Pinpoint the cell where the given text exists, returning its [X, Y] midpoint coordinate. 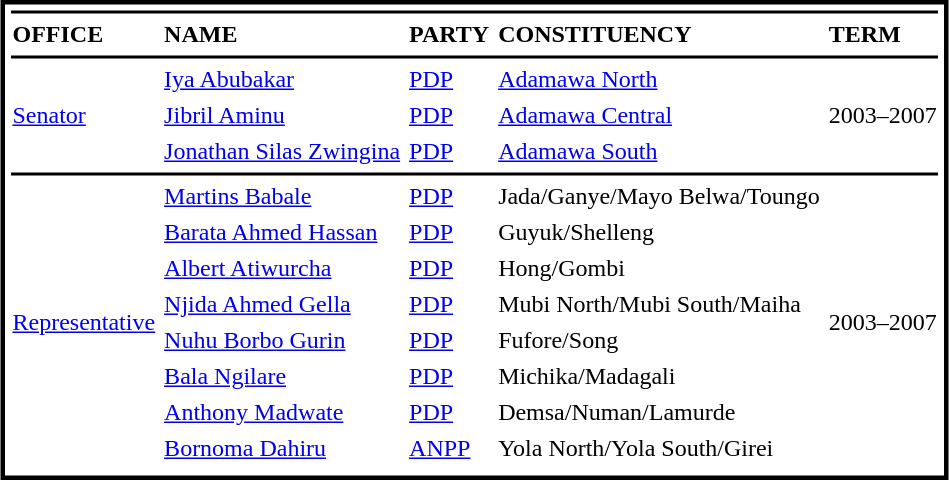
PARTY [450, 35]
Bala Ngilare [282, 377]
Demsa/Numan/Lamurde [660, 413]
Senator [84, 115]
Nuhu Borbo Gurin [282, 341]
CONSTITUENCY [660, 35]
TERM [882, 35]
Jada/Ganye/Mayo Belwa/Toungo [660, 197]
Jonathan Silas Zwingina [282, 151]
OFFICE [84, 35]
Njida Ahmed Gella [282, 305]
Adamawa North [660, 79]
Bornoma Dahiru [282, 449]
Mubi North/Mubi South/Maiha [660, 305]
Guyuk/Shelleng [660, 233]
Barata Ahmed Hassan [282, 233]
Yola North/Yola South/Girei [660, 449]
ANPP [450, 449]
Fufore/Song [660, 341]
Adamawa Central [660, 115]
Albert Atiwurcha [282, 269]
Iya Abubakar [282, 79]
NAME [282, 35]
Representative [84, 323]
Hong/Gombi [660, 269]
Michika/Madagali [660, 377]
Jibril Aminu [282, 115]
Martins Babale [282, 197]
Anthony Madwate [282, 413]
Adamawa South [660, 151]
